Extract the (x, y) coordinate from the center of the cell holding the provided text.  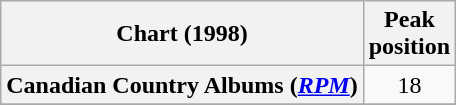
18 (409, 85)
Canadian Country Albums (RPM) (182, 85)
Chart (1998) (182, 34)
Peak position (409, 34)
